For the text-containing cell, return its midpoint in (x, y) coordinate format. 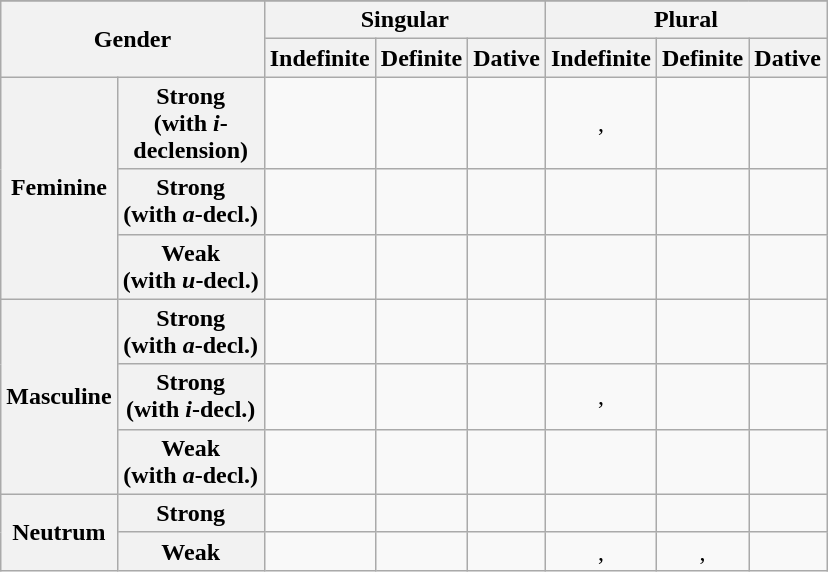
Weak(with a-decl.) (190, 462)
Strong(with i-declension) (190, 123)
Plural (686, 20)
Masculine (59, 396)
Gender (132, 39)
Weak(with u-decl.) (190, 266)
Strong(with i-decl.) (190, 396)
Feminine (59, 188)
Neutrum (59, 532)
Weak (190, 551)
Strong (190, 513)
Singular (404, 20)
